Return (X, Y) of the center of cell containing provided text 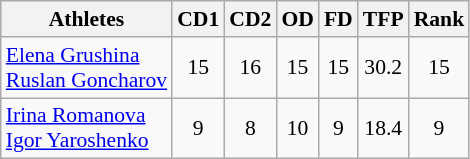
Rank (440, 19)
10 (298, 128)
CD2 (250, 19)
Irina RomanovaIgor Yaroshenko (86, 128)
FD (338, 19)
TFP (384, 19)
Athletes (86, 19)
16 (250, 68)
30.2 (384, 68)
8 (250, 128)
18.4 (384, 128)
Elena GrushinaRuslan Goncharov (86, 68)
OD (298, 19)
CD1 (198, 19)
